From the cell containing the given text, extract its center point as (X, Y) coordinate. 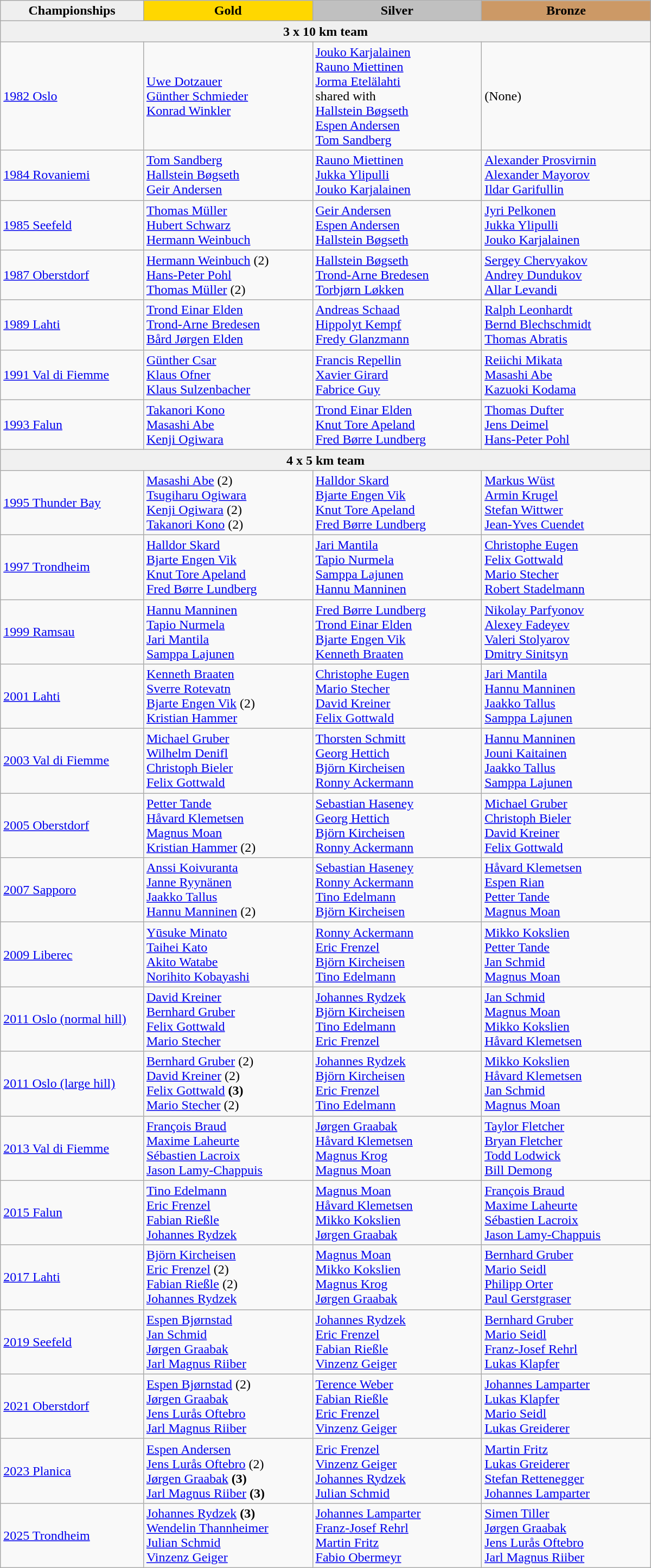
Trond Einar EldenKnut Tore ApelandFred Børre Lundberg (397, 425)
1982 Oslo (72, 96)
Hannu ManninenTapio NurmelaJari MantilaSamppa Lajunen (228, 632)
Petter TandeHåvard KlemetsenMagnus MoanKristian Hammer (2) (228, 825)
Johannes RydzekBjörn KircheisenTino EdelmannEric Frenzel (397, 1019)
Bernhard GruberMario SeidlFranz-Josef RehrlLukas Klapfer (566, 1341)
David KreinerBernhard GruberFelix GottwaldMario Stecher (228, 1019)
Magnus MoanMikko KokslienMagnus KrogJørgen Graabak (397, 1277)
Trond Einar EldenTrond-Arne BredesenBård Jørgen Elden (228, 325)
2013 Val di Fiemme (72, 1148)
Jyri PelkonenJukka YlipulliJouko Karjalainen (566, 225)
Hermann Weinbuch (2)Hans-Peter PohlThomas Müller (2) (228, 275)
Jouko KarjalainenRauno MiettinenJorma Etelälahti shared with Hallstein BøgsethEspen AndersenTom Sandberg (397, 96)
1993 Falun (72, 425)
1995 Thunder Bay (72, 502)
Terence WeberFabian RießleEric FrenzelVinzenz Geiger (397, 1406)
2019 Seefeld (72, 1341)
Sebastian HaseneyRonny AckermannTino EdelmannBjörn Kircheisen (397, 890)
1985 Seefeld (72, 225)
Masashi Abe (2)Tsugiharu OgiwaraKenji Ogiwara (2)Takanori Kono (2) (228, 502)
3 x 10 km team (325, 31)
2023 Planica (72, 1470)
Bernhard GruberMario SeidlPhilipp OrterPaul Gerstgraser (566, 1277)
2017 Lahti (72, 1277)
Taylor FletcherBryan FletcherTodd LodwickBill Demong (566, 1148)
Rauno MiettinenJukka YlipulliJouko Karjalainen (397, 175)
Ronny AckermannEric FrenzelBjörn KircheisenTino Edelmann (397, 954)
2011 Oslo (large hill) (72, 1083)
Jari MantilaTapio NurmelaSamppa LajunenHannu Manninen (397, 567)
1999 Ramsau (72, 632)
Fred Børre LundbergTrond Einar EldenBjarte Engen VikKenneth Braaten (397, 632)
Reiichi MikataMasashi AbeKazuoki Kodama (566, 375)
Tino EdelmannEric FrenzelFabian RießleJohannes Rydzek (228, 1212)
2011 Oslo (normal hill) (72, 1019)
Mikko KokslienHåvard KlemetsenJan SchmidMagnus Moan (566, 1083)
Mikko KokslienPetter TandeJan SchmidMagnus Moan (566, 954)
Nikolay ParfyonovAlexey FadeyevValeri StolyarovDmitry Sinitsyn (566, 632)
Johannes Rydzek (3)Wendelin ThannheimerJulian SchmidVinzenz Geiger (228, 1535)
2025 Trondheim (72, 1535)
Sergey ChervyakovAndrey DundukovAllar Levandi (566, 275)
Francis RepellinXavier GirardFabrice Guy (397, 375)
Johannes LamparterLukas KlapferMario SeidlLukas Greiderer (566, 1406)
Andreas SchaadHippolyt KempfFredy Glanzmann (397, 325)
Uwe DotzauerGünther SchmiederKonrad Winkler (228, 96)
Håvard KlemetsenEspen RianPetter TandeMagnus Moan (566, 890)
2007 Sapporo (72, 890)
Hannu ManninenJouni KaitainenJaakko TallusSamppa Lajunen (566, 761)
Christophe EugenMario StecherDavid KreinerFelix Gottwald (397, 696)
Alexander ProsvirninAlexander MayorovIldar Garifullin (566, 175)
Michael GruberChristoph BielerDavid KreinerFelix Gottwald (566, 825)
Hallstein BøgsethTrond-Arne BredesenTorbjørn Løkken (397, 275)
Johannes RydzekEric FrenzelFabian RießleVinzenz Geiger (397, 1341)
2005 Oberstdorf (72, 825)
Gold (228, 11)
Thorsten SchmittGeorg HettichBjörn KircheisenRonny Ackermann (397, 761)
Günther CsarKlaus OfnerKlaus Sulzenbacher (228, 375)
1989 Lahti (72, 325)
2003 Val di Fiemme (72, 761)
Christophe EugenFelix GottwaldMario StecherRobert Stadelmann (566, 567)
Espen BjørnstadJan SchmidJørgen GraabakJarl Magnus Riiber (228, 1341)
Bronze (566, 11)
1991 Val di Fiemme (72, 375)
Yūsuke MinatoTaihei KatoAkito WatabeNorihito Kobayashi (228, 954)
Bernhard Gruber (2)David Kreiner (2)Felix Gottwald (3)Mario Stecher (2) (228, 1083)
1997 Trondheim (72, 567)
Takanori KonoMasashi AbeKenji Ogiwara (228, 425)
Sebastian HaseneyGeorg HettichBjörn KircheisenRonny Ackermann (397, 825)
(None) (566, 96)
Jan SchmidMagnus MoanMikko KokslienHåvard Klemetsen (566, 1019)
Thomas MüllerHubert SchwarzHermann Weinbuch (228, 225)
Thomas DufterJens DeimelHans-Peter Pohl (566, 425)
Eric FrenzelVinzenz GeigerJohannes RydzekJulian Schmid (397, 1470)
Jørgen GraabakHåvard KlemetsenMagnus KrogMagnus Moan (397, 1148)
Johannes RydzekBjörn KircheisenEric FrenzelTino Edelmann (397, 1083)
Jari MantilaHannu ManninenJaakko TallusSamppa Lajunen (566, 696)
2015 Falun (72, 1212)
Michael GruberWilhelm DeniflChristoph BielerFelix Gottwald (228, 761)
Geir AndersenEspen AndersenHallstein Bøgseth (397, 225)
Tom SandbergHallstein BøgsethGeir Andersen (228, 175)
1984 Rovaniemi (72, 175)
Kenneth BraatenSverre RotevatnBjarte Engen Vik (2)Kristian Hammer (228, 696)
Anssi KoivurantaJanne RyynänenJaakko TallusHannu Manninen (2) (228, 890)
Championships (72, 11)
Simen TillerJørgen GraabakJens Lurås OftebroJarl Magnus Riiber (566, 1535)
2009 Liberec (72, 954)
Silver (397, 11)
2001 Lahti (72, 696)
Martin FritzLukas GreidererStefan RetteneggerJohannes Lamparter (566, 1470)
2021 Oberstdorf (72, 1406)
1987 Oberstdorf (72, 275)
Markus WüstArmin KrugelStefan WittwerJean-Yves Cuendet (566, 502)
Espen AndersenJens Lurås Oftebro (2)Jørgen Graabak (3)Jarl Magnus Riiber (3) (228, 1470)
Ralph LeonhardtBernd BlechschmidtThomas Abratis (566, 325)
4 x 5 km team (325, 460)
Magnus MoanHåvard KlemetsenMikko KokslienJørgen Graabak (397, 1212)
Björn KircheisenEric Frenzel (2)Fabian Rießle (2)Johannes Rydzek (228, 1277)
Espen Bjørnstad (2)Jørgen GraabakJens Lurås OftebroJarl Magnus Riiber (228, 1406)
Johannes LamparterFranz-Josef RehrlMartin FritzFabio Obermeyr (397, 1535)
